Determine the [x, y] coordinate at the center of the cell enclosing the given text.  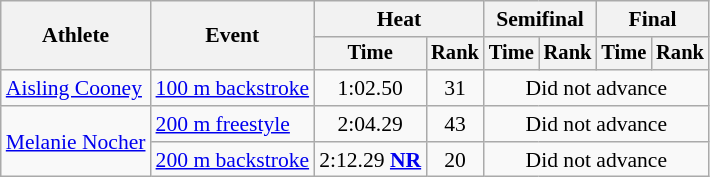
Semifinal [540, 19]
Athlete [76, 36]
43 [455, 124]
Final [652, 19]
2:04.29 [370, 124]
Heat [399, 19]
100 m backstroke [233, 88]
Event [233, 36]
Aisling Cooney [76, 88]
1:02.50 [370, 88]
200 m freestyle [233, 124]
Melanie Nocher [76, 142]
31 [455, 88]
